Locate the cell with the specified text and output its (X, Y) center coordinate. 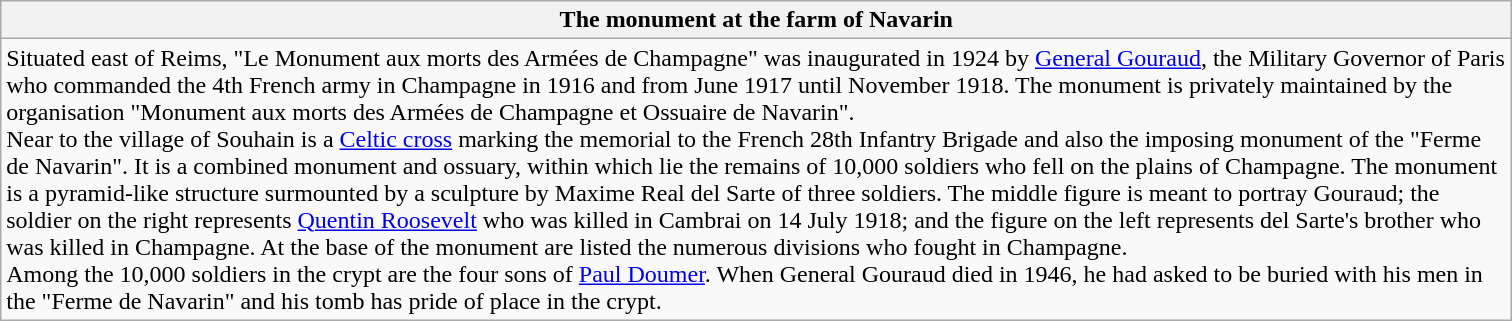
The monument at the farm of Navarin (756, 20)
